Provide the (X, Y) coordinate of the cell's center where the given text is located.  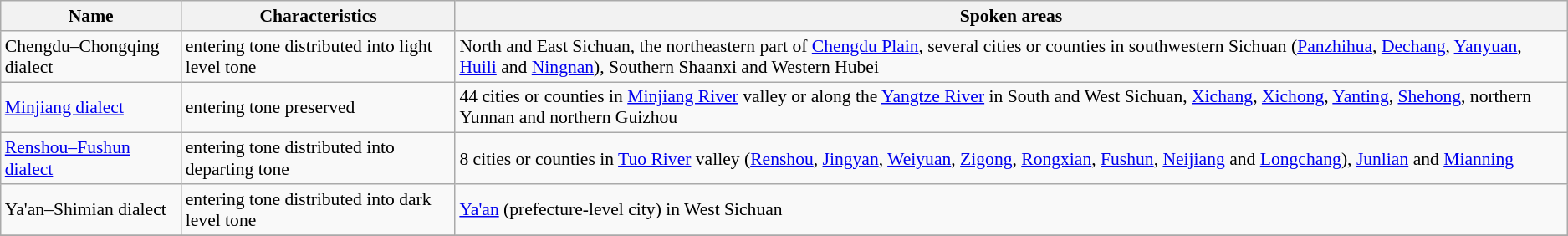
Chengdu–Chongqing dialect (91, 57)
entering tone distributed into departing tone (319, 159)
entering tone preserved (319, 107)
Ya'an (prefecture-level city) in West Sichuan (1010, 209)
8 cities or counties in Tuo River valley (Renshou, Jingyan, Weiyuan, Zigong, Rongxian, Fushun, Neijiang and Longchang), Junlian and Mianning (1010, 159)
Ya'an–Shimian dialect (91, 209)
Renshou–Fushun dialect (91, 159)
Spoken areas (1010, 16)
Characteristics (319, 16)
Minjiang dialect (91, 107)
entering tone distributed into light level tone (319, 57)
entering tone distributed into dark level tone (319, 209)
Name (91, 16)
